Return the (X, Y) coordinate for the center point of the cell that contains the specified text.  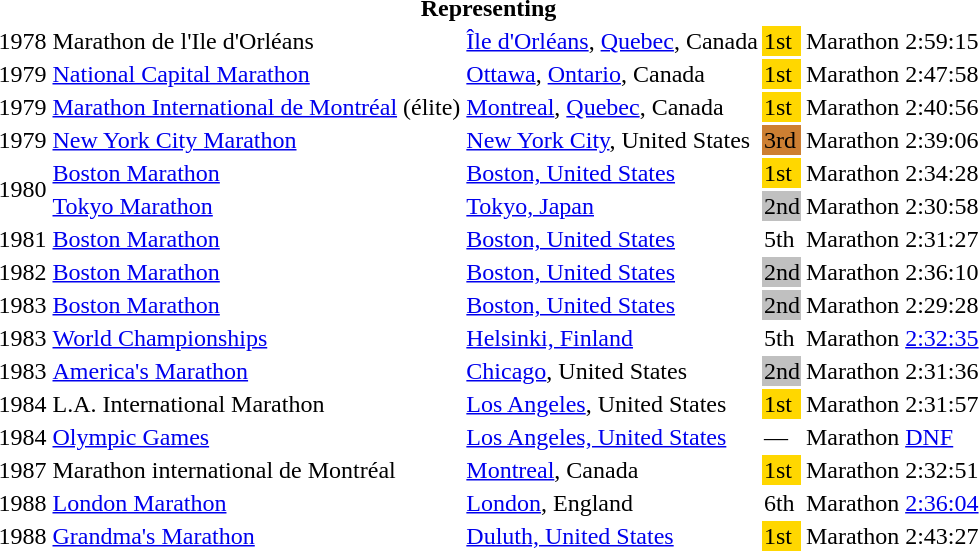
Tokyo Marathon (256, 206)
Helsinki, Finland (612, 338)
World Championships (256, 338)
National Capital Marathon (256, 74)
Grandma's Marathon (256, 536)
Marathon International de Montréal (élite) (256, 107)
America's Marathon (256, 371)
Marathon international de Montréal (256, 470)
Marathon de l'Ile d'Orléans (256, 41)
— (782, 437)
London, England (612, 503)
Ottawa, Ontario, Canada (612, 74)
Montreal, Canada (612, 470)
New York City Marathon (256, 140)
L.A. International Marathon (256, 404)
Olympic Games (256, 437)
London Marathon (256, 503)
Chicago, United States (612, 371)
Montreal, Quebec, Canada (612, 107)
Île d'Orléans, Quebec, Canada (612, 41)
Duluth, United States (612, 536)
6th (782, 503)
3rd (782, 140)
New York City, United States (612, 140)
Tokyo, Japan (612, 206)
